Scan for the cell matching the given text and deliver its (x, y) coordinate at center. 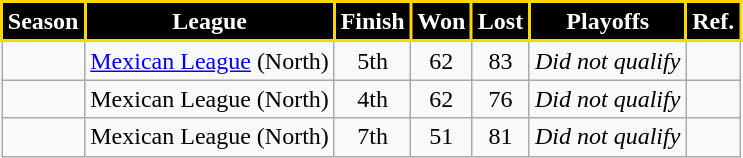
Ref. (714, 22)
Season (44, 22)
Finish (372, 22)
51 (442, 137)
Playoffs (607, 22)
5th (372, 60)
76 (501, 99)
81 (501, 137)
7th (372, 137)
4th (372, 99)
Lost (501, 22)
Won (442, 22)
League (210, 22)
83 (501, 60)
